Determine the [x, y] coordinate at the center of the cell enclosing the given text.  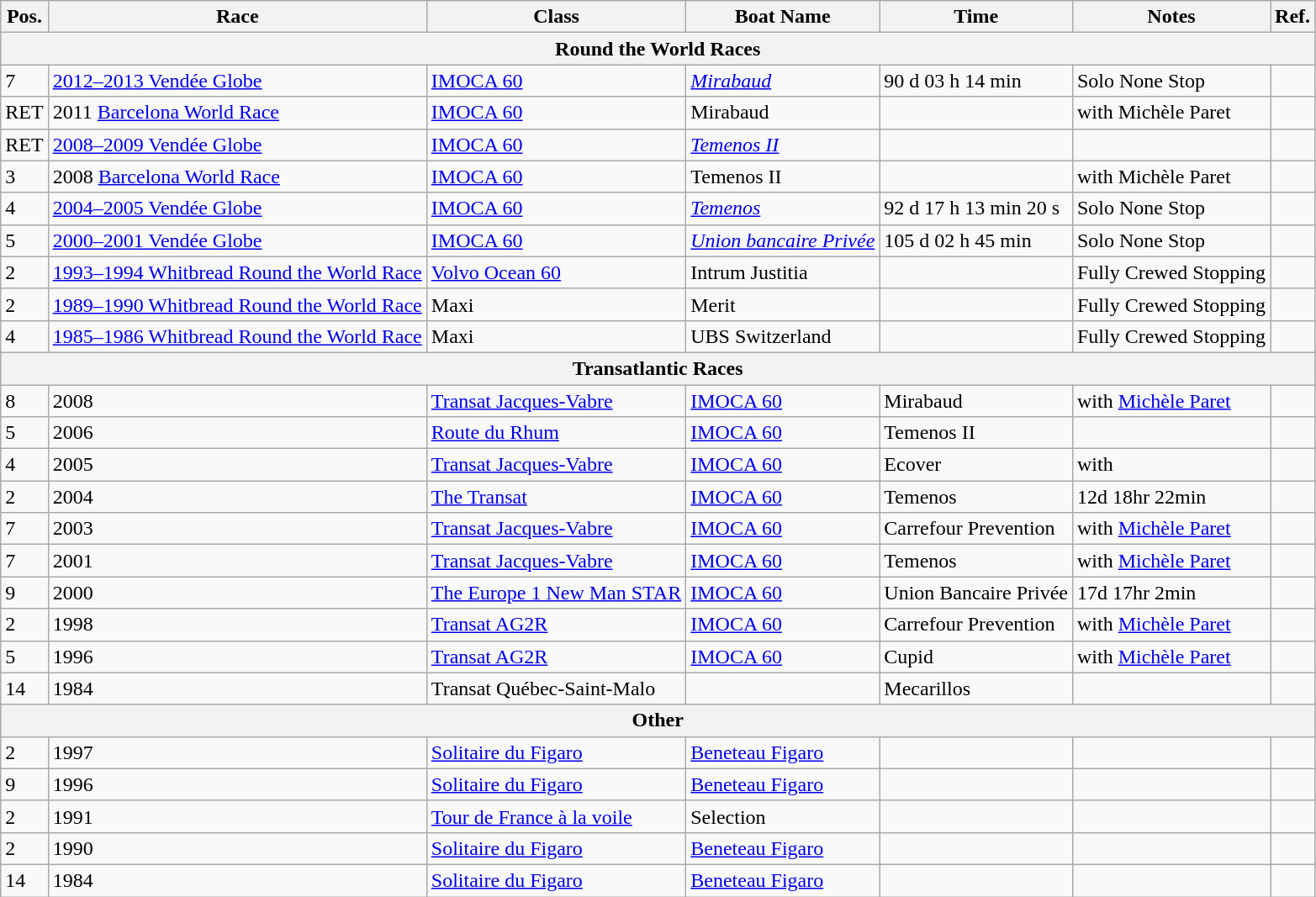
Cupid [976, 657]
UBS Switzerland [783, 336]
2005 [237, 465]
1990 [237, 848]
Time [976, 17]
2006 [237, 433]
Notes [1171, 17]
2012–2013 Vendée Globe [237, 81]
12d 18hr 22min [1171, 497]
2003 [237, 529]
Boat Name [783, 17]
2004 [237, 497]
17d 17hr 2min [1171, 593]
Pos. [24, 17]
Union Bancaire Privée [976, 593]
1985–1986 Whitbread Round the World Race [237, 336]
Volvo Ocean 60 [556, 272]
1993–1994 Whitbread Round the World Race [237, 272]
2008–2009 Vendée Globe [237, 145]
Merit [783, 304]
2004–2005 Vendée Globe [237, 208]
Tour de France à la voile [556, 816]
Mecarillos [976, 689]
2000 [237, 593]
90 d 03 h 14 min [976, 81]
1991 [237, 816]
Other [658, 720]
8 [24, 401]
Race [237, 17]
2008 Barcelona World Race [237, 177]
with [1171, 465]
The Transat [556, 497]
2001 [237, 561]
Transatlantic Races [658, 368]
Intrum Justitia [783, 272]
2011 Barcelona World Race [237, 113]
Selection [783, 816]
Union bancaire Privée [783, 240]
Ecover [976, 465]
1998 [237, 625]
Ref. [1293, 17]
Class [556, 17]
Round the World Races [658, 49]
1997 [237, 752]
Transat Québec-Saint-Malo [556, 689]
3 [24, 177]
92 d 17 h 13 min 20 s [976, 208]
2000–2001 Vendée Globe [237, 240]
2008 [237, 401]
Route du Rhum [556, 433]
1989–1990 Whitbread Round the World Race [237, 304]
The Europe 1 New Man STAR [556, 593]
105 d 02 h 45 min [976, 240]
